Return the [x, y] coordinate for the center point of the cell that contains the specified text.  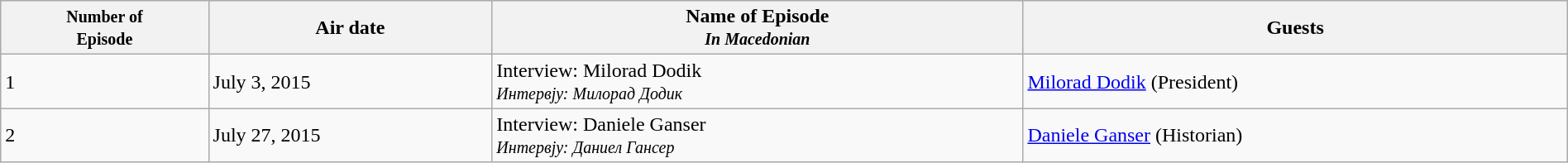
2 [104, 136]
1 [104, 81]
Guests [1295, 28]
Milorad Dodik (President) [1295, 81]
Name of Episode In Macedonian [758, 28]
Interview: Milorad Dodik Интервју: Милорад Додик [758, 81]
July 27, 2015 [351, 136]
July 3, 2015 [351, 81]
Daniele Ganser (Historian) [1295, 136]
Interview: Daniele Ganser Интервју: Даниел Гансер [758, 136]
Air date [351, 28]
Number of Episode [104, 28]
